From the cell containing the given text, extract its center point as (x, y) coordinate. 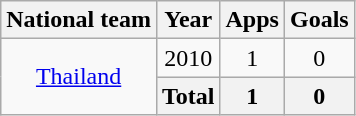
Apps (252, 20)
Thailand (79, 77)
Year (188, 20)
2010 (188, 58)
National team (79, 20)
Total (188, 96)
Goals (319, 20)
